Return the [x, y] coordinate for the center point of the cell that contains the specified text.  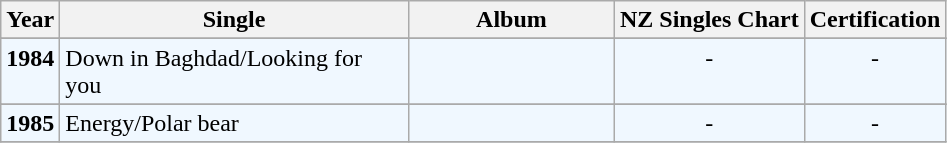
1984 [30, 72]
Certification [875, 20]
Album [511, 20]
Single [234, 20]
Year [30, 20]
1985 [30, 123]
NZ Singles Chart [709, 20]
Energy/Polar bear [234, 123]
Down in Baghdad/Looking for you [234, 72]
